Identify which cell holds the provided text, then report its (X, Y) central coordinate. 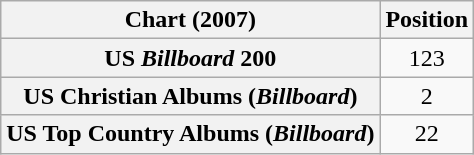
123 (427, 58)
US Billboard 200 (190, 58)
2 (427, 96)
22 (427, 134)
US Christian Albums (Billboard) (190, 96)
US Top Country Albums (Billboard) (190, 134)
Chart (2007) (190, 20)
Position (427, 20)
